Find where the given text appears and provide that cell's center as [X, Y] coordinate. 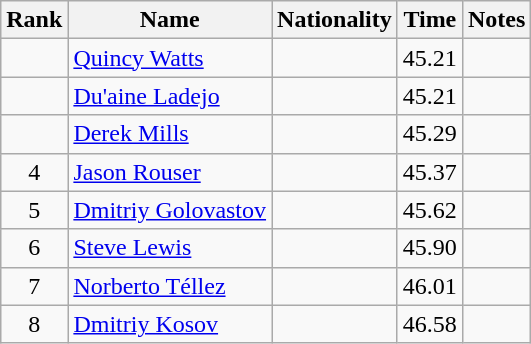
Time [430, 20]
Rank [34, 20]
45.37 [430, 172]
46.01 [430, 286]
Dmitriy Kosov [170, 324]
Steve Lewis [170, 248]
Quincy Watts [170, 58]
4 [34, 172]
7 [34, 286]
Derek Mills [170, 134]
Norberto Téllez [170, 286]
45.62 [430, 210]
Du'aine Ladejo [170, 96]
45.29 [430, 134]
Dmitriy Golovastov [170, 210]
Nationality [335, 20]
46.58 [430, 324]
Notes [496, 20]
Jason Rouser [170, 172]
5 [34, 210]
6 [34, 248]
8 [34, 324]
Name [170, 20]
45.90 [430, 248]
